Scan for the cell matching the given text and deliver its (x, y) coordinate at center. 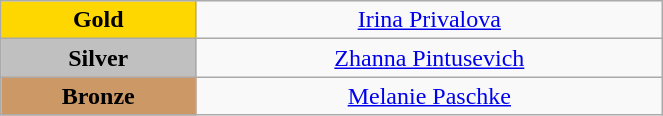
Zhanna Pintusevich (430, 58)
Gold (98, 20)
Melanie Paschke (430, 96)
Silver (98, 58)
Bronze (98, 96)
Irina Privalova (430, 20)
